Capture the cell that displays the provided text and extract its [X, Y] central coordinate. 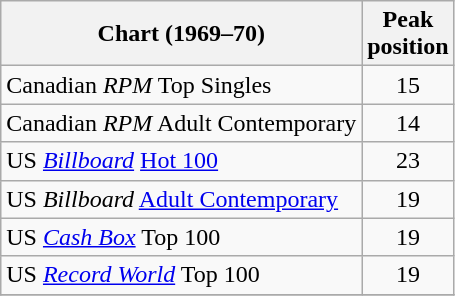
Canadian RPM Top Singles [182, 85]
Canadian RPM Adult Contemporary [182, 123]
Chart (1969–70) [182, 34]
Peakposition [408, 34]
US Billboard Hot 100 [182, 161]
15 [408, 85]
23 [408, 161]
14 [408, 123]
US Cash Box Top 100 [182, 237]
US Billboard Adult Contemporary [182, 199]
US Record World Top 100 [182, 275]
